Provide the [x, y] coordinate of the cell's center where the given text is located.  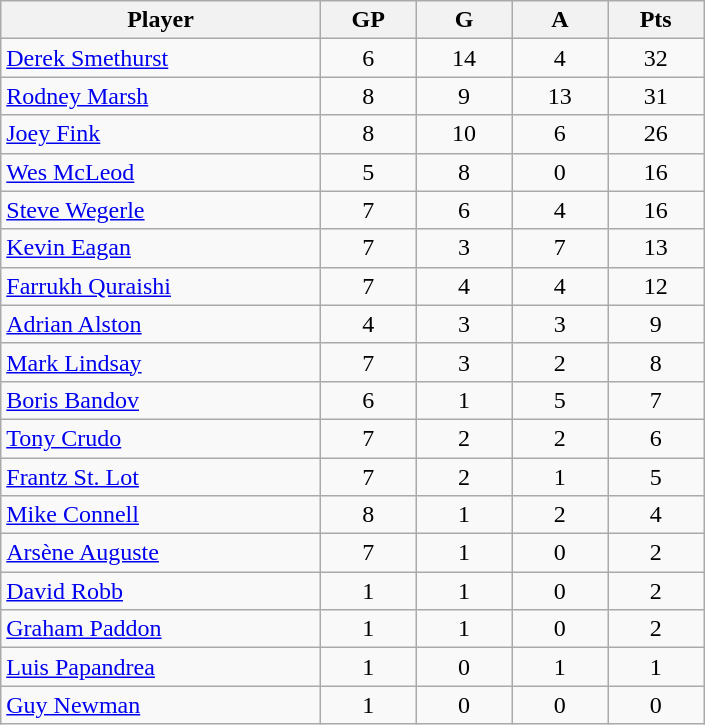
32 [656, 58]
10 [464, 134]
31 [656, 96]
Mike Connell [160, 515]
Tony Crudo [160, 438]
G [464, 20]
Kevin Eagan [160, 248]
Joey Fink [160, 134]
Player [160, 20]
26 [656, 134]
14 [464, 58]
David Robb [160, 591]
Boris Bandov [160, 400]
Arsène Auguste [160, 553]
Adrian Alston [160, 324]
Frantz St. Lot [160, 477]
Farrukh Quraishi [160, 286]
Steve Wegerle [160, 210]
12 [656, 286]
Graham Paddon [160, 629]
Luis Papandrea [160, 667]
GP [368, 20]
Mark Lindsay [160, 362]
Guy Newman [160, 705]
A [560, 20]
Rodney Marsh [160, 96]
Derek Smethurst [160, 58]
Pts [656, 20]
Wes McLeod [160, 172]
